Locate the cell with the specified text and output its [X, Y] center coordinate. 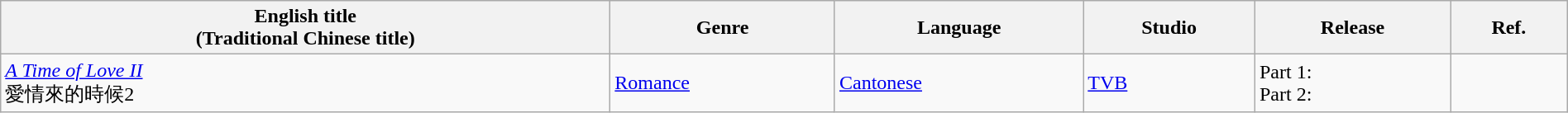
Romance [723, 83]
A Time of Love II愛情來的時候2 [306, 83]
Language [958, 28]
English title(Traditional Chinese title) [306, 28]
Cantonese [958, 83]
Ref. [1509, 28]
TVB [1169, 83]
Release [1352, 28]
Part 1: Part 2: [1352, 83]
Genre [723, 28]
Studio [1169, 28]
